Search for the cell housing the specified text and yield its (x, y) center coordinate. 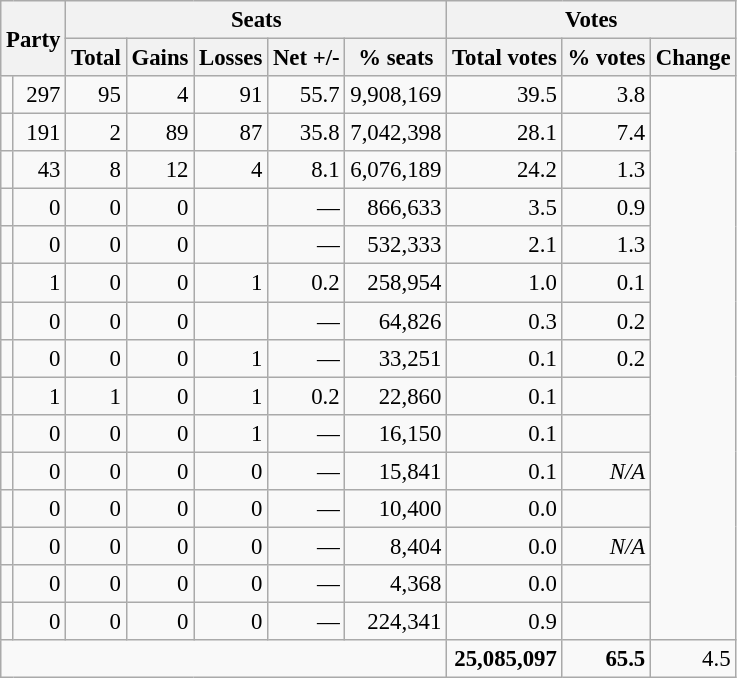
866,633 (396, 208)
3.8 (606, 95)
297 (40, 95)
28.1 (504, 133)
3.5 (504, 208)
532,333 (396, 245)
Change (694, 58)
9,908,169 (396, 95)
Losses (231, 58)
Gains (160, 58)
2.1 (504, 245)
Net +/- (306, 58)
Party (34, 38)
258,954 (396, 283)
89 (160, 133)
Seats (256, 20)
4,368 (396, 584)
33,251 (396, 358)
1.0 (504, 283)
2 (96, 133)
10,400 (396, 509)
% seats (396, 58)
8 (96, 170)
95 (96, 95)
64,826 (396, 321)
91 (231, 95)
16,150 (396, 433)
7.4 (606, 133)
191 (40, 133)
8.1 (306, 170)
22,860 (396, 396)
24.2 (504, 170)
65.5 (606, 659)
55.7 (306, 95)
12 (160, 170)
15,841 (396, 471)
87 (231, 133)
8,404 (396, 546)
% votes (606, 58)
Total (96, 58)
43 (40, 170)
0.3 (504, 321)
Votes (592, 20)
6,076,189 (396, 170)
Total votes (504, 58)
39.5 (504, 95)
224,341 (396, 621)
25,085,097 (504, 659)
7,042,398 (396, 133)
4.5 (694, 659)
35.8 (306, 133)
